Detect which cell encompasses the target text, then output its [x, y] center coordinate. 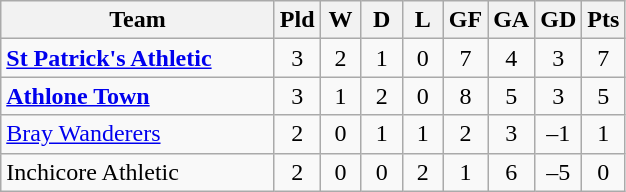
–5 [558, 172]
4 [512, 58]
W [340, 20]
Bray Wanderers [138, 134]
Inchicore Athletic [138, 172]
–1 [558, 134]
GD [558, 20]
8 [465, 96]
St Patrick's Athletic [138, 58]
D [382, 20]
Team [138, 20]
Pts [604, 20]
L [422, 20]
GF [465, 20]
GA [512, 20]
Athlone Town [138, 96]
6 [512, 172]
Pld [297, 20]
